Determine the (x, y) coordinate at the center of the cell enclosing the given text.  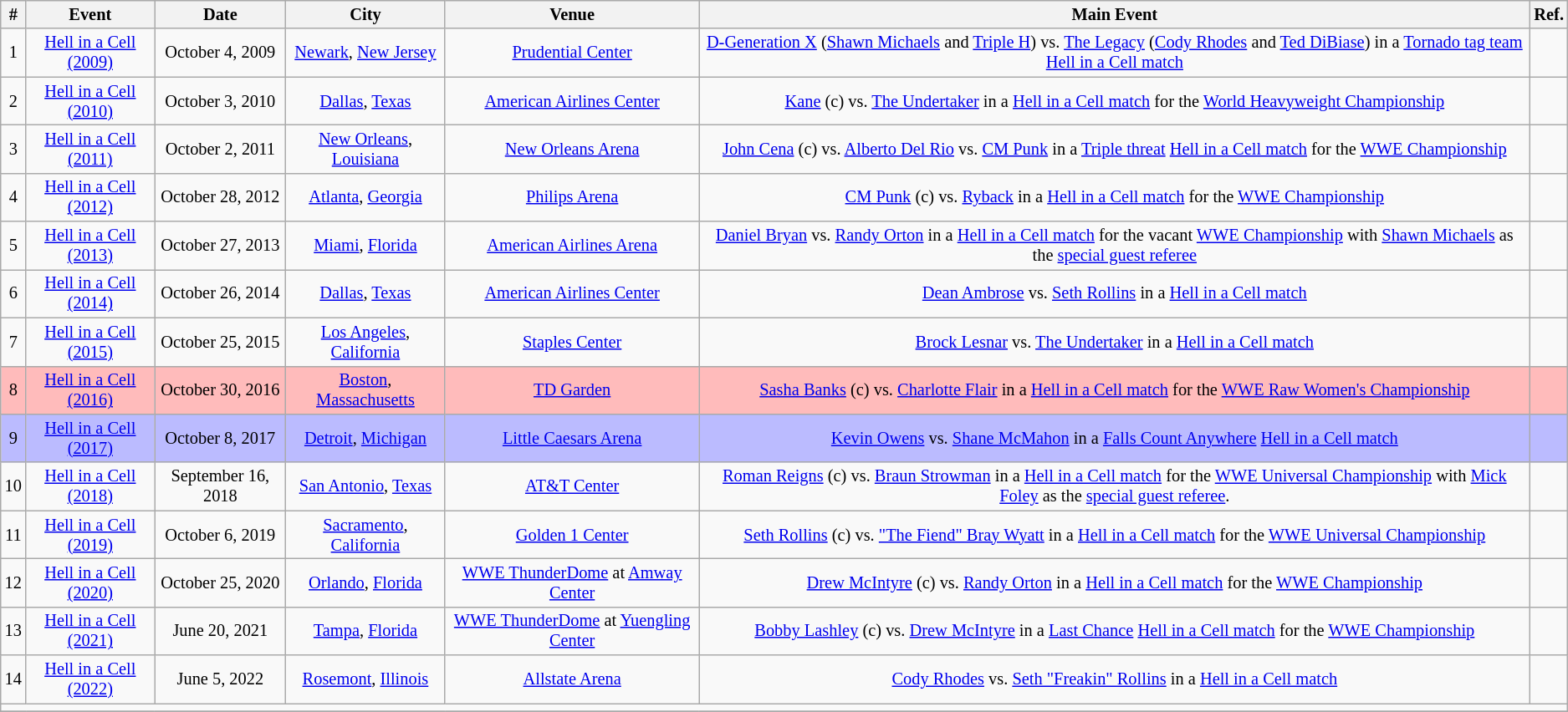
October 25, 2020 (221, 582)
Hell in a Cell (2016) (90, 390)
Ref. (1549, 14)
Hell in a Cell (2019) (90, 535)
Miami, Florida (365, 246)
Drew McIntyre (c) vs. Randy Orton in a Hell in a Cell match for the WWE Championship (1114, 582)
Cody Rhodes vs. Seth "Freakin" Rollins in a Hell in a Cell match (1114, 679)
October 30, 2016 (221, 390)
Staples Center (572, 342)
Daniel Bryan vs. Randy Orton in a Hell in a Cell match for the vacant WWE Championship with Shawn Michaels as the special guest referee (1114, 246)
Allstate Arena (572, 679)
Roman Reigns (c) vs. Braun Strowman in a Hell in a Cell match for the WWE Universal Championship with Mick Foley as the special guest referee. (1114, 486)
October 25, 2015 (221, 342)
October 6, 2019 (221, 535)
Tampa, Florida (365, 631)
Hell in a Cell (2018) (90, 486)
October 2, 2011 (221, 149)
September 16, 2018 (221, 486)
October 26, 2014 (221, 293)
October 3, 2010 (221, 101)
New Orleans, Louisiana (365, 149)
Hell in a Cell (2012) (90, 197)
7 (13, 342)
Dean Ambrose vs. Seth Rollins in a Hell in a Cell match (1114, 293)
14 (13, 679)
Hell in a Cell (2022) (90, 679)
Detroit, Michigan (365, 438)
Date (221, 14)
D-Generation X (Shawn Michaels and Triple H) vs. The Legacy (Cody Rhodes and Ted DiBiase) in a Tornado tag team Hell in a Cell match (1114, 53)
Prudential Center (572, 53)
October 8, 2017 (221, 438)
Event (90, 14)
Newark, New Jersey (365, 53)
13 (13, 631)
Hell in a Cell (2020) (90, 582)
4 (13, 197)
Atlanta, Georgia (365, 197)
Hell in a Cell (2015) (90, 342)
Bobby Lashley (c) vs. Drew McIntyre in a Last Chance Hell in a Cell match for the WWE Championship (1114, 631)
October 27, 2013 (221, 246)
Rosemont, Illinois (365, 679)
5 (13, 246)
10 (13, 486)
Hell in a Cell (2011) (90, 149)
Hell in a Cell (2021) (90, 631)
Hell in a Cell (2017) (90, 438)
WWE ThunderDome at Amway Center (572, 582)
October 28, 2012 (221, 197)
Seth Rollins (c) vs. "The Fiend" Bray Wyatt in a Hell in a Cell match for the WWE Universal Championship (1114, 535)
12 (13, 582)
San Antonio, Texas (365, 486)
Main Event (1114, 14)
Kane (c) vs. The Undertaker in a Hell in a Cell match for the World Heavyweight Championship (1114, 101)
3 (13, 149)
Golden 1 Center (572, 535)
Los Angeles, California (365, 342)
Brock Lesnar vs. The Undertaker in a Hell in a Cell match (1114, 342)
# (13, 14)
City (365, 14)
John Cena (c) vs. Alberto Del Rio vs. CM Punk in a Triple threat Hell in a Cell match for the WWE Championship (1114, 149)
Philips Arena (572, 197)
2 (13, 101)
1 (13, 53)
June 5, 2022 (221, 679)
Hell in a Cell (2009) (90, 53)
New Orleans Arena (572, 149)
11 (13, 535)
Hell in a Cell (2014) (90, 293)
Sasha Banks (c) vs. Charlotte Flair in a Hell in a Cell match for the WWE Raw Women's Championship (1114, 390)
October 4, 2009 (221, 53)
Little Caesars Arena (572, 438)
Hell in a Cell (2013) (90, 246)
8 (13, 390)
9 (13, 438)
Orlando, Florida (365, 582)
Venue (572, 14)
Boston, Massachusetts (365, 390)
Sacramento, California (365, 535)
TD Garden (572, 390)
Hell in a Cell (2010) (90, 101)
June 20, 2021 (221, 631)
American Airlines Arena (572, 246)
WWE ThunderDome at Yuengling Center (572, 631)
AT&T Center (572, 486)
6 (13, 293)
Kevin Owens vs. Shane McMahon in a Falls Count Anywhere Hell in a Cell match (1114, 438)
CM Punk (c) vs. Ryback in a Hell in a Cell match for the WWE Championship (1114, 197)
